Scan for the cell matching the given text and deliver its (x, y) coordinate at center. 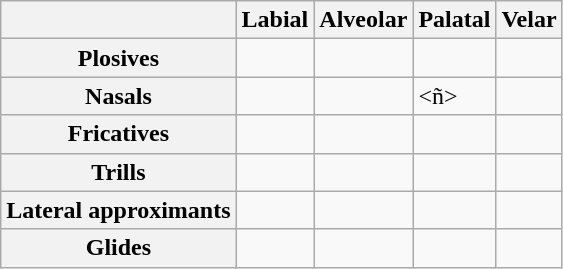
Fricatives (118, 134)
Trills (118, 172)
Velar (529, 20)
Palatal (454, 20)
Labial (275, 20)
<ñ> (454, 96)
Nasals (118, 96)
Glides (118, 248)
Lateral approximants (118, 210)
Plosives (118, 58)
Alveolar (364, 20)
